Return [X, Y] of the center of cell containing provided text 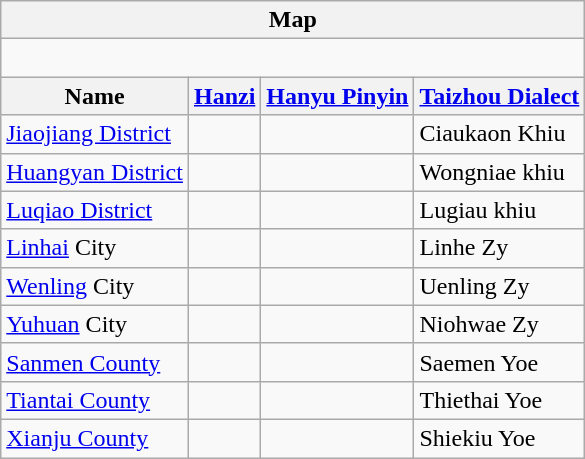
Map [293, 20]
Hanzi [224, 96]
Sanmen County [95, 362]
Shiekiu Yoe [500, 438]
Luqiao District [95, 210]
Xianju County [95, 438]
Saemen Yoe [500, 362]
Wenling City [95, 286]
Jiaojiang District [95, 134]
Tiantai County [95, 400]
Huangyan District [95, 172]
Thiethai Yoe [500, 400]
Linhai City [95, 248]
Taizhou Dialect [500, 96]
Linhe Zy [500, 248]
Hanyu Pinyin [338, 96]
Uenling Zy [500, 286]
Yuhuan City [95, 324]
Wongniae khiu [500, 172]
Name [95, 96]
Ciaukaon Khiu [500, 134]
Niohwae Zy [500, 324]
Lugiau khiu [500, 210]
